Capture the cell that displays the provided text and extract its (X, Y) central coordinate. 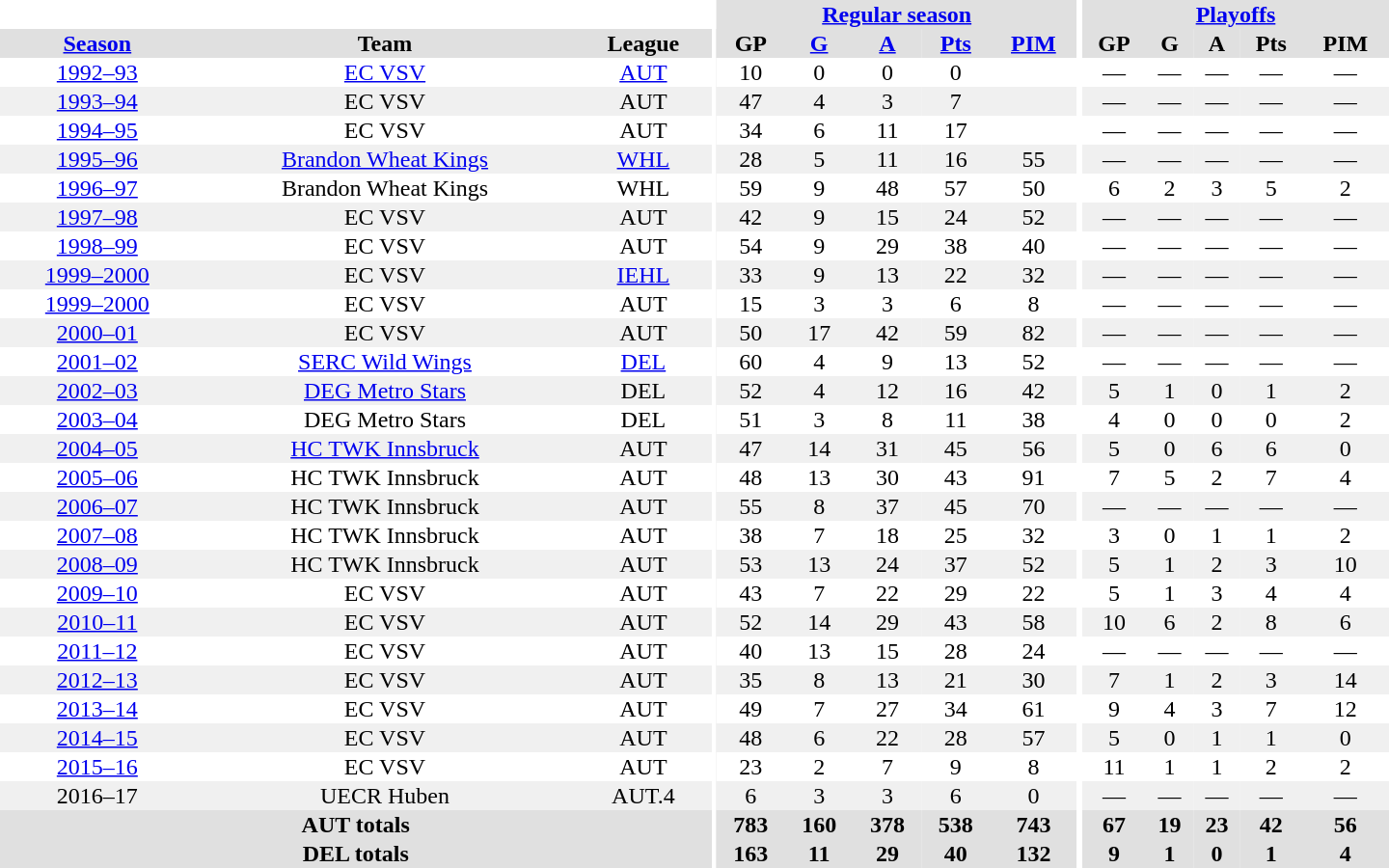
Team (386, 43)
SERC Wild Wings (386, 362)
18 (887, 535)
2016–17 (97, 796)
DEL totals (355, 854)
783 (750, 825)
1995–96 (97, 159)
2005–06 (97, 477)
538 (955, 825)
53 (750, 564)
League (642, 43)
51 (750, 420)
33 (750, 275)
2015–16 (97, 767)
2012–13 (97, 680)
91 (1033, 477)
2009–10 (97, 593)
160 (820, 825)
IEHL (642, 275)
Season (97, 43)
Playoffs (1236, 14)
378 (887, 825)
54 (750, 246)
1996–97 (97, 188)
2008–09 (97, 564)
61 (1033, 709)
163 (750, 854)
2004–05 (97, 448)
AUT totals (355, 825)
19 (1169, 825)
21 (955, 680)
67 (1114, 825)
132 (1033, 854)
70 (1033, 506)
2011–12 (97, 651)
1994–95 (97, 130)
1998–99 (97, 246)
58 (1033, 622)
AUT.4 (642, 796)
2002–03 (97, 391)
2001–02 (97, 362)
49 (750, 709)
1993–94 (97, 101)
27 (887, 709)
35 (750, 680)
60 (750, 362)
2003–04 (97, 420)
1997–98 (97, 217)
31 (887, 448)
UECR Huben (386, 796)
2000–01 (97, 333)
1992–93 (97, 72)
82 (1033, 333)
25 (955, 535)
2010–11 (97, 622)
2006–07 (97, 506)
2007–08 (97, 535)
2014–15 (97, 738)
743 (1033, 825)
Regular season (897, 14)
2013–14 (97, 709)
